Output the (X, Y) coordinate of the center of the cell containing the given text.  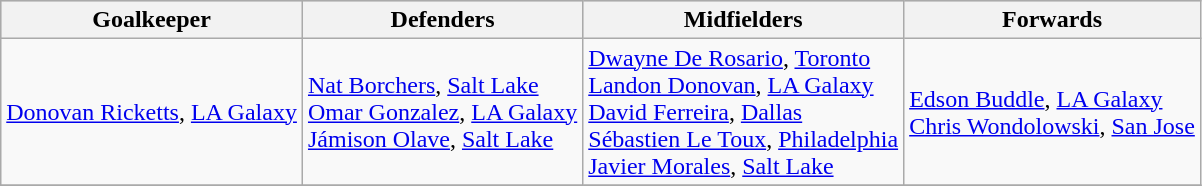
Defenders (442, 20)
Goalkeeper (152, 20)
Dwayne De Rosario, Toronto Landon Donovan, LA Galaxy David Ferreira, Dallas Sébastien Le Toux, Philadelphia Javier Morales, Salt Lake (744, 112)
Nat Borchers, Salt Lake Omar Gonzalez, LA Galaxy Jámison Olave, Salt Lake (442, 112)
Edson Buddle, LA Galaxy Chris Wondolowski, San Jose (1052, 112)
Midfielders (744, 20)
Forwards (1052, 20)
Donovan Ricketts, LA Galaxy (152, 112)
